For the text-containing cell, return its midpoint in [X, Y] coordinate format. 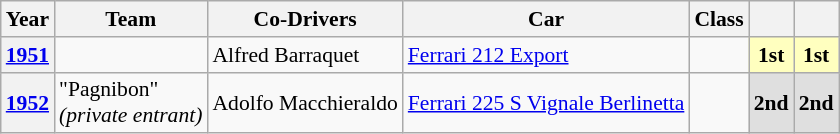
Class [718, 19]
Team [130, 19]
Alfred Barraquet [304, 55]
1952 [28, 102]
Co-Drivers [304, 19]
Year [28, 19]
Adolfo Macchieraldo [304, 102]
1951 [28, 55]
Ferrari 225 S Vignale Berlinetta [546, 102]
"Pagnibon"(private entrant) [130, 102]
Car [546, 19]
Ferrari 212 Export [546, 55]
